Find where the given text appears and provide that cell's center as (x, y) coordinate. 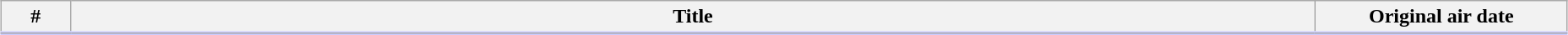
Title (693, 17)
Original air date (1441, 17)
# (35, 17)
